Return [X, Y] of the center of cell containing provided text 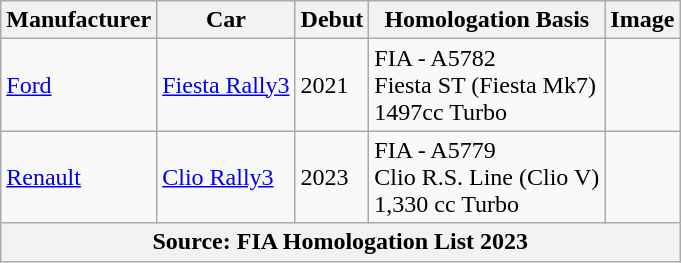
Car [226, 20]
Ford [79, 85]
Debut [332, 20]
Image [642, 20]
FIA - A5782Fiesta ST (Fiesta Mk7)1497cc Turbo [487, 85]
Source: FIA Homologation List 2023 [340, 242]
Clio Rally3 [226, 177]
2023 [332, 177]
FIA - A5779Clio R.S. Line (Clio V)1,330 cc Turbo [487, 177]
2021 [332, 85]
Manufacturer [79, 20]
Renault [79, 177]
Homologation Basis [487, 20]
Fiesta Rally3 [226, 85]
